Return (X, Y) of the center of cell containing provided text 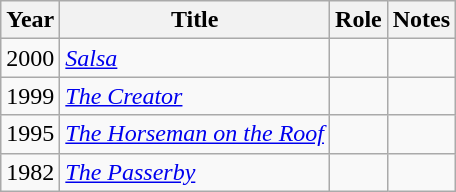
The Creator (195, 96)
Title (195, 20)
1982 (30, 172)
1995 (30, 134)
Salsa (195, 58)
The Passerby (195, 172)
1999 (30, 96)
Notes (421, 20)
Year (30, 20)
Role (359, 20)
2000 (30, 58)
The Horseman on the Roof (195, 134)
